Provide the (X, Y) coordinate of the cell's center where the given text is located.  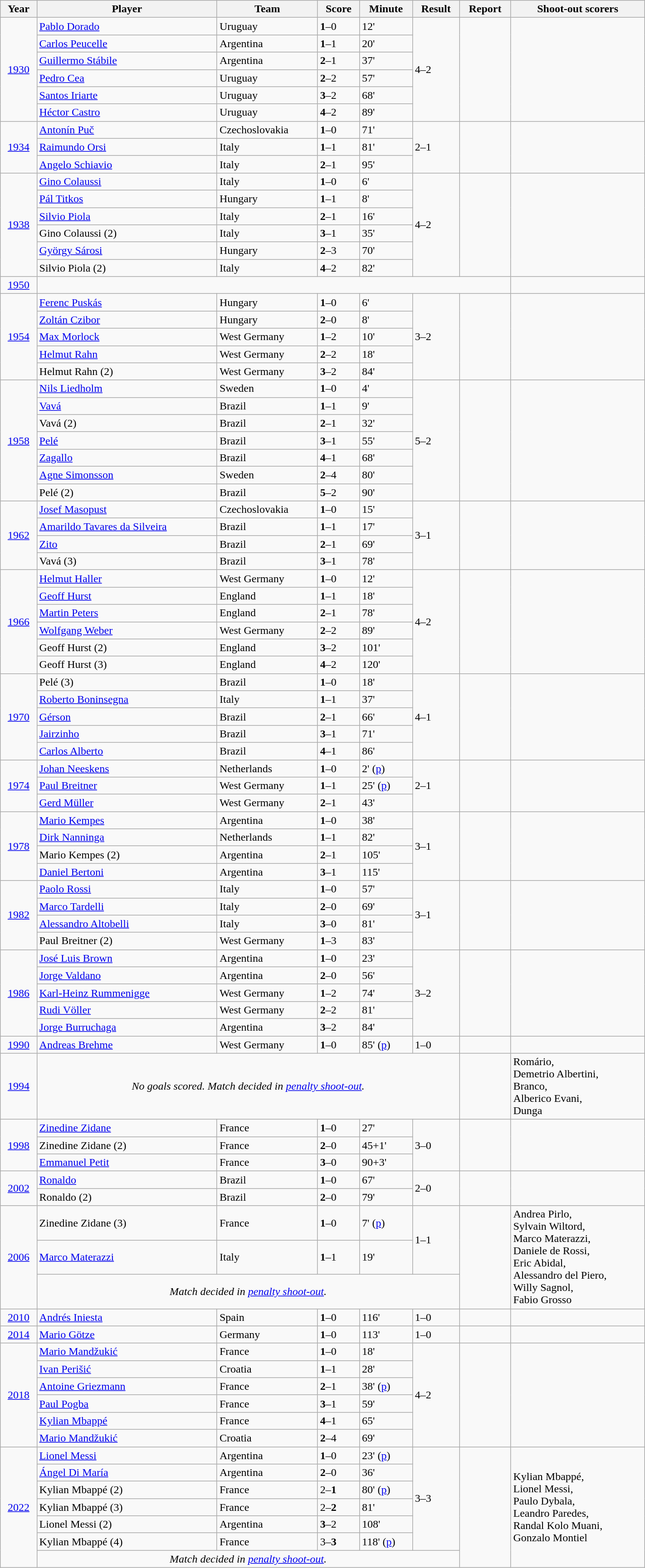
Paul Breitner (127, 786)
105' (386, 855)
85' (p) (386, 1044)
86' (386, 751)
Pál Titkos (127, 199)
55' (386, 440)
José Luis Brown (127, 958)
Ivan Perišić (127, 1369)
59' (386, 1403)
Andrés Iniesta (127, 1317)
Player (127, 9)
113' (386, 1334)
27' (386, 1128)
Mario Kempes (2) (127, 855)
Pelé (127, 440)
19' (386, 1257)
1970 (19, 716)
17' (386, 527)
38' (386, 820)
Pelé (2) (127, 492)
Geoff Hurst (127, 596)
Pelé (3) (127, 682)
1962 (19, 536)
2014 (19, 1334)
Gino Colaussi (127, 181)
28' (386, 1369)
1966 (19, 622)
Minute (386, 9)
Vavá (127, 406)
Zoltán Czibor (127, 320)
Year (19, 9)
66' (386, 716)
Pablo Dorado (127, 26)
83' (386, 941)
Max Morlock (127, 337)
65' (386, 1421)
Kylian Mbappé (127, 1421)
Report (485, 9)
Guillermo Stábile (127, 61)
1990 (19, 1044)
43' (386, 803)
Marco Tardelli (127, 906)
Andreas Brehme (127, 1044)
Agne Simonsson (127, 475)
2002 (19, 1188)
1950 (19, 285)
Geoff Hurst (2) (127, 648)
67' (386, 1180)
Romário, Demetrio Albertini,Branco, Alberico Evani, Dunga (578, 1086)
Andrea Pirlo, Sylvain Wiltord, Marco Materazzi, Daniele de Rossi, Eric Abidal, Alessandro del Piero, Willy Sagnol, Fabio Grosso (578, 1257)
György Sárosi (127, 251)
118' (p) (386, 1542)
Santos Iriarte (127, 95)
56' (386, 975)
Gino Colaussi (2) (127, 234)
1986 (19, 993)
Kylian Mbappé, Lionel Messi, Paulo Dybala, Leandro Paredes, Randal Kolo Muani, Gonzalo Montiel (578, 1507)
2' (p) (386, 769)
Angelo Schiavio (127, 164)
Silvio Piola (127, 216)
Ángel Di María (127, 1473)
80' (386, 475)
Vavá (2) (127, 423)
9' (386, 406)
Shoot-out scorers (578, 9)
45+1' (386, 1145)
Rudi Völler (127, 1010)
Zinedine Zidane (2) (127, 1145)
2018 (19, 1395)
79' (386, 1197)
1978 (19, 846)
Germany (267, 1334)
Lionel Messi (2) (127, 1524)
74' (386, 993)
Ronaldo (2) (127, 1197)
1974 (19, 786)
Team (267, 9)
Gerd Müller (127, 803)
Zito (127, 544)
Ferenc Puskás (127, 302)
95' (386, 164)
Paul Pogba (127, 1403)
Ronaldo (127, 1180)
1982 (19, 915)
1994 (19, 1086)
90+3' (386, 1163)
Alessandro Altobelli (127, 924)
Kylian Mbappé (3) (127, 1507)
Paul Breitner (2) (127, 941)
10' (386, 337)
Dirk Nanninga (127, 838)
Jorge Valdano (127, 975)
Raimundo Orsi (127, 147)
4' (386, 389)
Gérson (127, 716)
Kylian Mbappé (4) (127, 1542)
Emmanuel Petit (127, 1163)
25' (p) (386, 786)
2010 (19, 1317)
115' (386, 872)
116' (386, 1317)
2022 (19, 1507)
Helmut Rahn (2) (127, 371)
32' (386, 423)
Wolfgang Weber (127, 630)
Zinedine Zidane (127, 1128)
Mario Kempes (127, 820)
Silvio Piola (2) (127, 268)
Carlos Peucelle (127, 44)
16' (386, 216)
23' (386, 958)
Kylian Mbappé (2) (127, 1490)
70' (386, 251)
Carlos Alberto (127, 751)
15' (386, 510)
35' (386, 234)
36' (386, 1473)
90' (386, 492)
Score (338, 9)
Antonín Puč (127, 130)
120' (386, 665)
2006 (19, 1257)
Pedro Cea (127, 78)
Johan Neeskens (127, 769)
101' (386, 648)
1930 (19, 69)
Nils Liedholm (127, 389)
1–3 (338, 941)
Zagallo (127, 458)
Zinedine Zidane (3) (127, 1223)
Mario Götze (127, 1334)
7' (p) (386, 1223)
Lionel Messi (127, 1455)
Result (436, 9)
Vavá (3) (127, 561)
38' (p) (386, 1386)
Daniel Bertoni (127, 872)
Marco Materazzi (127, 1257)
Amarildo Tavares da Silveira (127, 527)
Karl-Heinz Rummenigge (127, 993)
Roberto Boninsegna (127, 699)
No goals scored. Match decided in penalty shoot-out. (248, 1086)
108' (386, 1524)
1934 (19, 147)
1938 (19, 224)
Héctor Castro (127, 112)
1958 (19, 440)
Geoff Hurst (3) (127, 665)
Josef Masopust (127, 510)
23' (p) (386, 1455)
Jorge Burruchaga (127, 1027)
Spain (267, 1317)
Antoine Griezmann (127, 1386)
Martin Peters (127, 613)
80' (p) (386, 1490)
Helmut Haller (127, 579)
1998 (19, 1145)
1954 (19, 337)
20' (386, 44)
Jairzinho (127, 734)
Helmut Rahn (127, 354)
2–3 (338, 251)
Paolo Rossi (127, 889)
